Scan for the cell matching the given text and deliver its (x, y) coordinate at center. 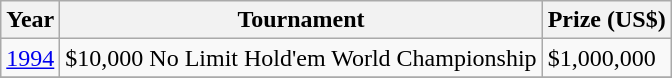
$10,000 No Limit Hold'em World Championship (301, 58)
Prize (US$) (606, 20)
Tournament (301, 20)
1994 (30, 58)
$1,000,000 (606, 58)
Year (30, 20)
